Scan for the cell matching the given text and deliver its [X, Y] coordinate at center. 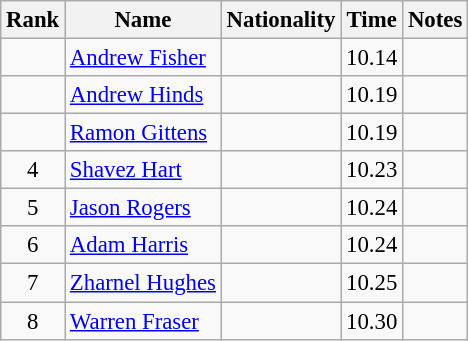
Name [144, 20]
Rank [33, 20]
Shavez Hart [144, 170]
Ramon Gittens [144, 133]
8 [33, 321]
Jason Rogers [144, 208]
10.25 [372, 283]
Andrew Fisher [144, 58]
Andrew Hinds [144, 95]
Warren Fraser [144, 321]
4 [33, 170]
7 [33, 283]
6 [33, 245]
Zharnel Hughes [144, 283]
Notes [436, 20]
Adam Harris [144, 245]
10.23 [372, 170]
Time [372, 20]
10.30 [372, 321]
5 [33, 208]
Nationality [280, 20]
10.14 [372, 58]
